Return the (X, Y) coordinate for the center point of the cell that contains the specified text.  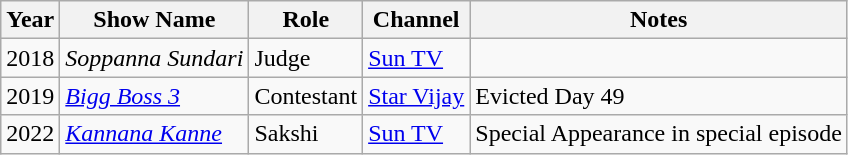
Notes (659, 20)
Special Appearance in special episode (659, 134)
Contestant (306, 96)
Show Name (154, 20)
Bigg Boss 3 (154, 96)
Star Vijay (416, 96)
Channel (416, 20)
Soppanna Sundari (154, 58)
Judge (306, 58)
Kannana Kanne (154, 134)
Sakshi (306, 134)
Role (306, 20)
Year (30, 20)
2022 (30, 134)
2018 (30, 58)
2019 (30, 96)
Evicted Day 49 (659, 96)
